Detect which cell encompasses the target text, then output its (x, y) center coordinate. 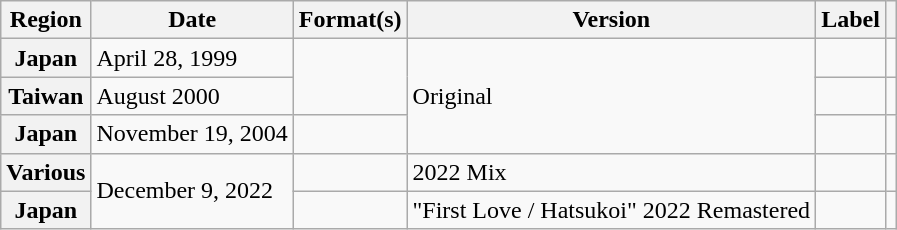
Various (46, 172)
Label (851, 20)
Original (612, 96)
August 2000 (192, 96)
Taiwan (46, 96)
Version (612, 20)
November 19, 2004 (192, 134)
Region (46, 20)
April 28, 1999 (192, 58)
December 9, 2022 (192, 191)
2022 Mix (612, 172)
Format(s) (350, 20)
Date (192, 20)
"First Love / Hatsukoi" 2022 Remastered (612, 210)
